Capture the cell that displays the provided text and extract its (X, Y) central coordinate. 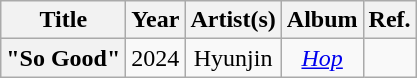
Hyunjin (233, 58)
2024 (156, 58)
Ref. (390, 20)
Year (156, 20)
Artist(s) (233, 20)
Album (322, 20)
Title (64, 20)
"So Good" (64, 58)
Hop (322, 58)
